Provide the [x, y] coordinate of the cell's center where the given text is located.  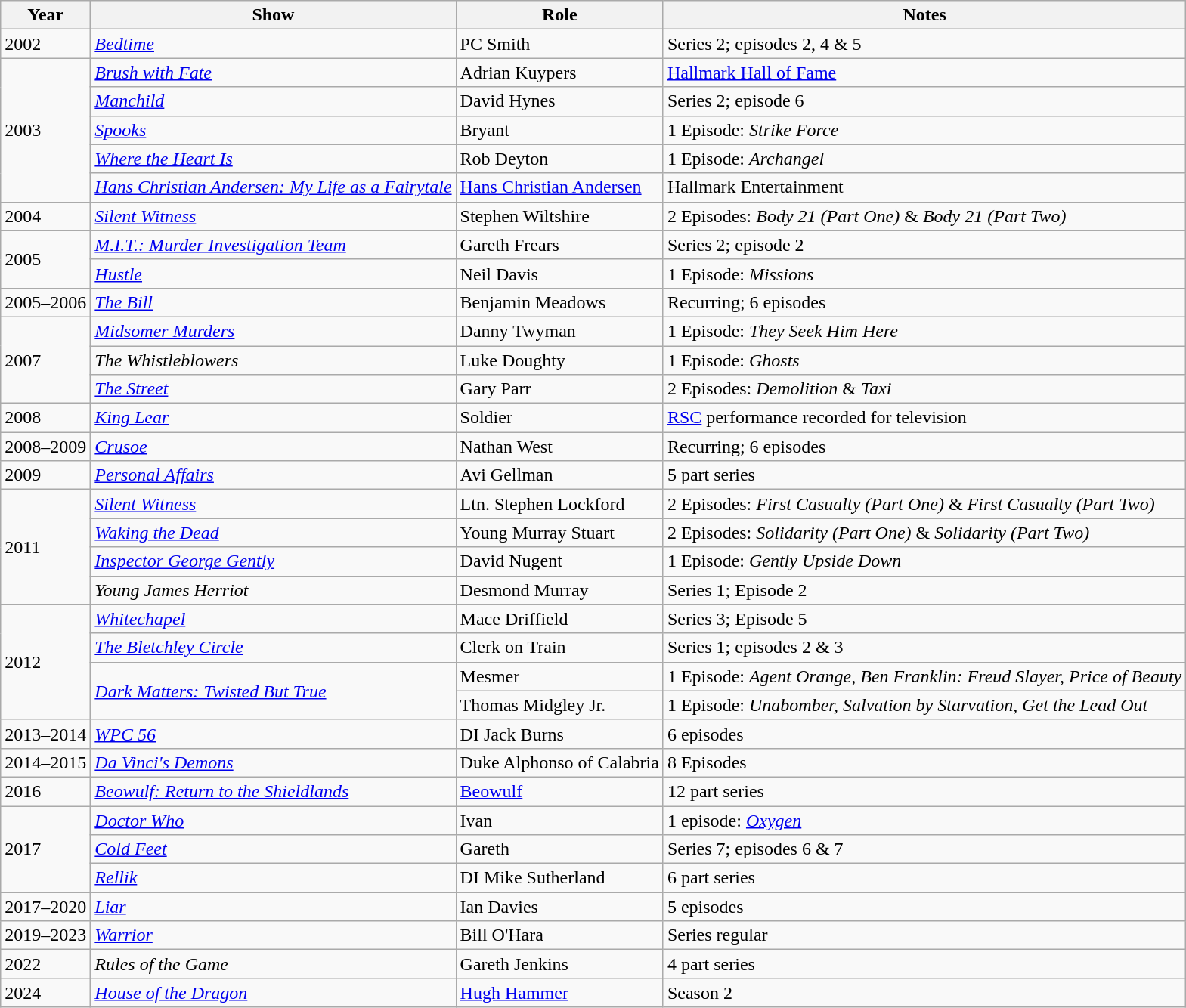
Liar [274, 907]
Gareth [559, 849]
2008 [45, 418]
Where the Heart Is [274, 159]
5 episodes [924, 907]
Inspector George Gently [274, 561]
12 part series [924, 791]
Dark Matters: Twisted But True [274, 691]
2019–2023 [45, 935]
Ian Davies [559, 907]
Beowulf: Return to the Shieldlands [274, 791]
DI Jack Burns [559, 734]
Warrior [274, 935]
2012 [45, 662]
Nathan West [559, 447]
Series 1; episodes 2 & 3 [924, 648]
Role [559, 15]
2022 [45, 964]
Mesmer [559, 676]
Midsomer Murders [274, 331]
2005–2006 [45, 302]
WPC 56 [274, 734]
Clerk on Train [559, 648]
4 part series [924, 964]
Beowulf [559, 791]
Season 2 [924, 993]
Benjamin Meadows [559, 302]
House of the Dragon [274, 993]
Ltn. Stephen Lockford [559, 504]
King Lear [274, 418]
2009 [45, 475]
The Bill [274, 302]
Gary Parr [559, 389]
2004 [45, 216]
Cold Feet [274, 849]
2 Episodes: Demolition & Taxi [924, 389]
Duke Alphonso of Calabria [559, 762]
1 Episode: Strike Force [924, 130]
Hans Christian Andersen [559, 187]
DI Mike Sutherland [559, 878]
Hustle [274, 274]
Hallmark Entertainment [924, 187]
1 Episode: Archangel [924, 159]
Hugh Hammer [559, 993]
Series 1; Episode 2 [924, 590]
5 part series [924, 475]
2011 [45, 547]
2008–2009 [45, 447]
2005 [45, 259]
The Bletchley Circle [274, 648]
Stephen Wiltshire [559, 216]
Series 7; episodes 6 & 7 [924, 849]
Hans Christian Andersen: My Life as a Fairytale [274, 187]
2013–2014 [45, 734]
1 Episode: Ghosts [924, 360]
Brush with Fate [274, 73]
Desmond Murray [559, 590]
Notes [924, 15]
1 Episode: Missions [924, 274]
PC Smith [559, 44]
Whitechapel [274, 619]
Bryant [559, 130]
Bill O'Hara [559, 935]
Manchild [274, 101]
Mace Driffield [559, 619]
Year [45, 15]
RSC performance recorded for television [924, 418]
The Whistleblowers [274, 360]
1 episode: Oxygen [924, 820]
Show [274, 15]
Young James Herriot [274, 590]
M.I.T.: Murder Investigation Team [274, 245]
Rob Deyton [559, 159]
Neil Davis [559, 274]
Rules of the Game [274, 964]
Bedtime [274, 44]
2017 [45, 849]
Danny Twyman [559, 331]
2 Episodes: Solidarity (Part One) & Solidarity (Part Two) [924, 533]
2014–2015 [45, 762]
Gareth Frears [559, 245]
2002 [45, 44]
Hallmark Hall of Fame [924, 73]
Series regular [924, 935]
2024 [45, 993]
Young Murray Stuart [559, 533]
6 part series [924, 878]
Da Vinci's Demons [274, 762]
Soldier [559, 418]
Crusoe [274, 447]
Series 2; episodes 2, 4 & 5 [924, 44]
Adrian Kuypers [559, 73]
2 Episodes: Body 21 (Part One) & Body 21 (Part Two) [924, 216]
Rellik [274, 878]
1 Episode: Gently Upside Down [924, 561]
6 episodes [924, 734]
2003 [45, 130]
Spooks [274, 130]
2016 [45, 791]
1 Episode: They Seek Him Here [924, 331]
1 Episode: Agent Orange, Ben Franklin: Freud Slayer, Price of Beauty [924, 676]
David Nugent [559, 561]
Thomas Midgley Jr. [559, 705]
Personal Affairs [274, 475]
David Hynes [559, 101]
1 Episode: Unabomber, Salvation by Starvation, Get the Lead Out [924, 705]
2017–2020 [45, 907]
Ivan [559, 820]
8 Episodes [924, 762]
2007 [45, 360]
Waking the Dead [274, 533]
Doctor Who [274, 820]
Gareth Jenkins [559, 964]
Avi Gellman [559, 475]
2 Episodes: First Casualty (Part One) & First Casualty (Part Two) [924, 504]
Series 2; episode 6 [924, 101]
The Street [274, 389]
Series 2; episode 2 [924, 245]
Luke Doughty [559, 360]
Series 3; Episode 5 [924, 619]
